Find where the given text appears and provide that cell's center as (X, Y) coordinate. 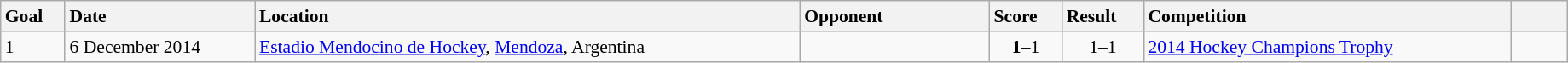
Result (1103, 16)
Location (527, 16)
Competition (1327, 16)
Goal (33, 16)
Estadio Mendocino de Hockey, Mendoza, Argentina (527, 47)
Opponent (894, 16)
2014 Hockey Champions Trophy (1327, 47)
6 December 2014 (159, 47)
Date (159, 16)
Score (1025, 16)
1 (33, 47)
